Extract the (X, Y) coordinate from the center of the cell holding the provided text.  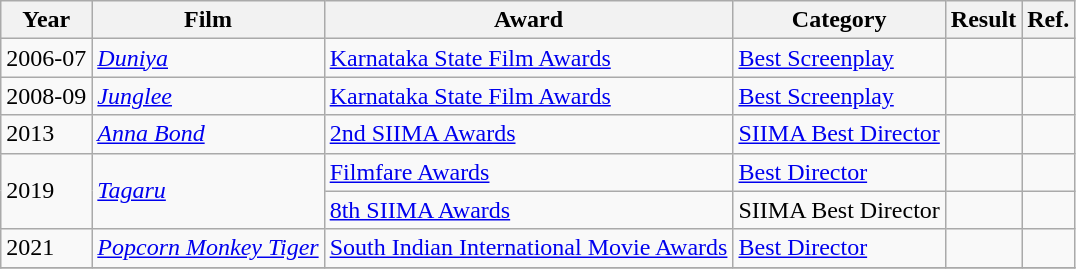
Anna Bond (208, 134)
2008-09 (46, 96)
Ref. (1048, 20)
South Indian International Movie Awards (528, 248)
2013 (46, 134)
Popcorn Monkey Tiger (208, 248)
Year (46, 20)
2006-07 (46, 58)
Duniya (208, 58)
Result (983, 20)
Category (839, 20)
Film (208, 20)
2021 (46, 248)
Junglee (208, 96)
Filmfare Awards (528, 172)
8th SIIMA Awards (528, 210)
2019 (46, 191)
Tagaru (208, 191)
Award (528, 20)
2nd SIIMA Awards (528, 134)
